For the text-containing cell, return its midpoint in [X, Y] coordinate format. 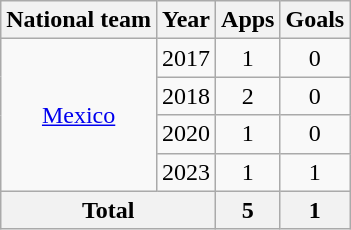
5 [248, 210]
2023 [186, 172]
Year [186, 20]
Mexico [79, 115]
Goals [315, 20]
Total [108, 210]
2 [248, 96]
National team [79, 20]
2020 [186, 134]
Apps [248, 20]
2018 [186, 96]
2017 [186, 58]
